Capture the cell that displays the provided text and extract its [X, Y] central coordinate. 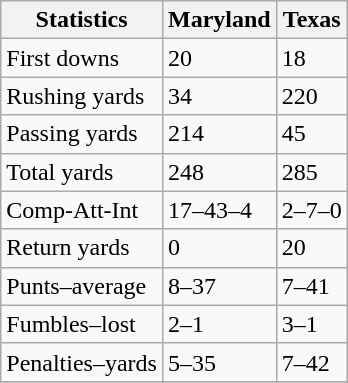
Rushing yards [82, 96]
2–7–0 [312, 210]
220 [312, 96]
Statistics [82, 20]
2–1 [219, 324]
248 [219, 172]
7–41 [312, 286]
Return yards [82, 248]
7–42 [312, 362]
8–37 [219, 286]
214 [219, 134]
Fumbles–lost [82, 324]
Punts–average [82, 286]
Comp-Att-Int [82, 210]
5–35 [219, 362]
First downs [82, 58]
3–1 [312, 324]
45 [312, 134]
Maryland [219, 20]
285 [312, 172]
34 [219, 96]
Texas [312, 20]
Passing yards [82, 134]
17–43–4 [219, 210]
Total yards [82, 172]
Penalties–yards [82, 362]
0 [219, 248]
18 [312, 58]
